From the cell containing the given text, extract its center point as [X, Y] coordinate. 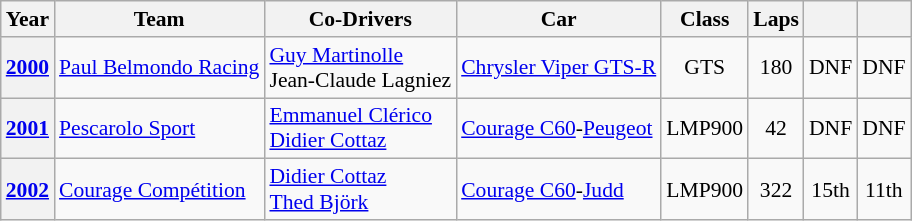
Car [558, 19]
Paul Belmondo Racing [159, 68]
Year [28, 19]
GTS [704, 68]
2001 [28, 128]
Guy Martinolle Jean-Claude Lagniez [360, 68]
Chrysler Viper GTS-R [558, 68]
Courage Compétition [159, 190]
42 [776, 128]
11th [884, 190]
Didier Cottaz Thed Björk [360, 190]
322 [776, 190]
2000 [28, 68]
Pescarolo Sport [159, 128]
Team [159, 19]
Courage C60-Judd [558, 190]
Co-Drivers [360, 19]
Emmanuel Clérico Didier Cottaz [360, 128]
2002 [28, 190]
Laps [776, 19]
Courage C60-Peugeot [558, 128]
Class [704, 19]
180 [776, 68]
15th [830, 190]
